Provide the (x, y) coordinate of the cell's center where the given text is located.  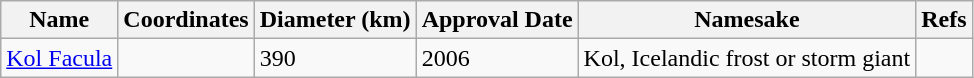
Coordinates (186, 20)
Namesake (747, 20)
2006 (497, 58)
Approval Date (497, 20)
Kol, Icelandic frost or storm giant (747, 58)
Diameter (km) (335, 20)
Name (60, 20)
Kol Facula (60, 58)
Refs (944, 20)
390 (335, 58)
